Return (x, y) of the center of cell containing provided text 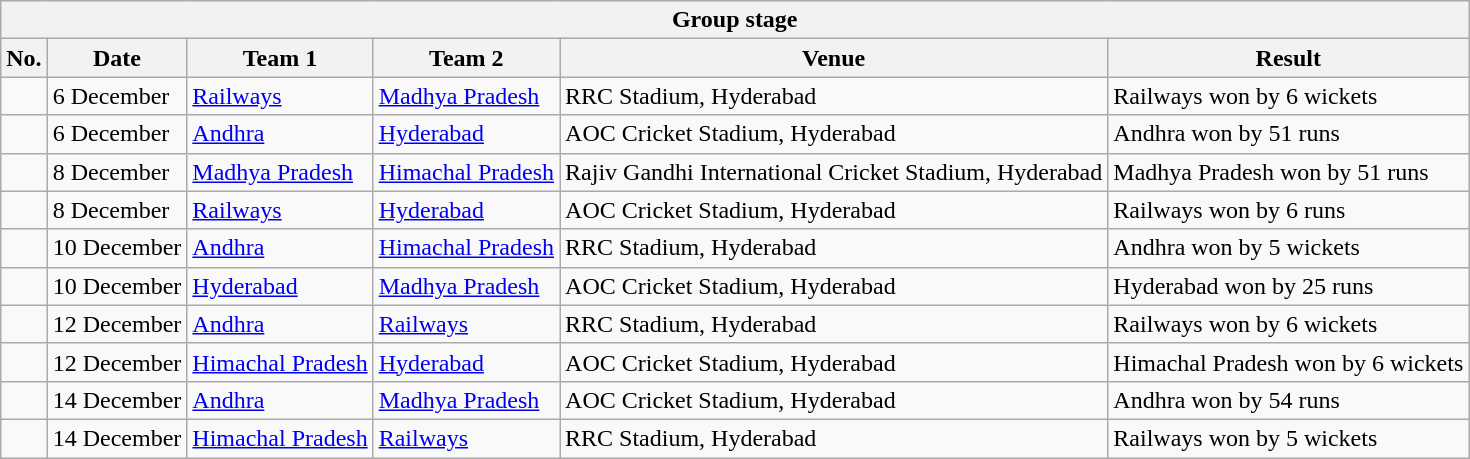
Team 1 (280, 58)
Andhra won by 54 runs (1288, 400)
Himachal Pradesh won by 6 wickets (1288, 362)
Group stage (735, 20)
Andhra won by 5 wickets (1288, 248)
Venue (834, 58)
Date (117, 58)
No. (24, 58)
Result (1288, 58)
Rajiv Gandhi International Cricket Stadium, Hyderabad (834, 172)
Madhya Pradesh won by 51 runs (1288, 172)
Hyderabad won by 25 runs (1288, 286)
Railways won by 5 wickets (1288, 438)
Team 2 (466, 58)
Andhra won by 51 runs (1288, 134)
Railways won by 6 runs (1288, 210)
